Capture the cell that displays the provided text and extract its (x, y) central coordinate. 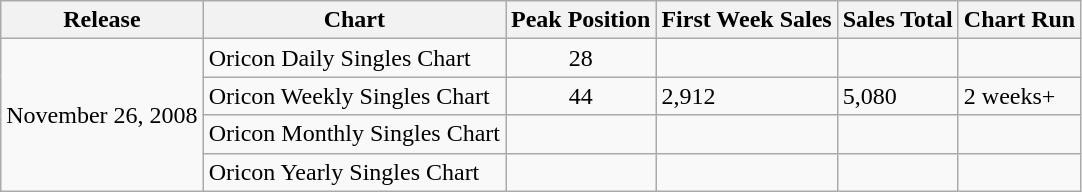
Oricon Yearly Singles Chart (354, 172)
Oricon Daily Singles Chart (354, 58)
2,912 (746, 96)
2 weeks+ (1019, 96)
28 (581, 58)
5,080 (898, 96)
Release (102, 20)
Chart (354, 20)
44 (581, 96)
First Week Sales (746, 20)
Sales Total (898, 20)
Peak Position (581, 20)
Chart Run (1019, 20)
November 26, 2008 (102, 115)
Oricon Weekly Singles Chart (354, 96)
Oricon Monthly Singles Chart (354, 134)
